For the text-containing cell, return its midpoint in (x, y) coordinate format. 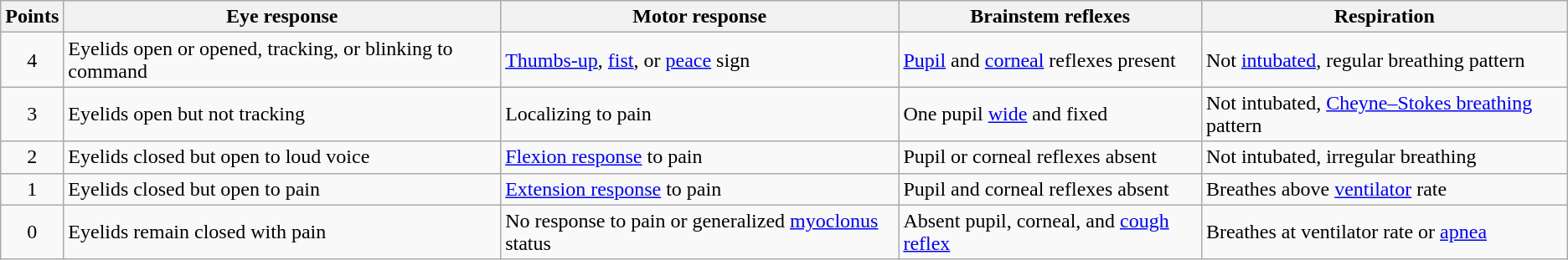
One pupil wide and fixed (1050, 114)
Points (32, 17)
Flexion response to pain (700, 157)
Eyelids remain closed with pain (282, 232)
Localizing to pain (700, 114)
3 (32, 114)
Eyelids open but not tracking (282, 114)
Absent pupil, corneal, and cough reflex (1050, 232)
Pupil or corneal reflexes absent (1050, 157)
0 (32, 232)
4 (32, 60)
Eyelids closed but open to pain (282, 189)
Extension response to pain (700, 189)
Eye response (282, 17)
Thumbs-up, fist, or peace sign (700, 60)
Motor response (700, 17)
Not intubated, regular breathing pattern (1384, 60)
Eyelids open or opened, tracking, or blinking to command (282, 60)
Breathes at ventilator rate or apnea (1384, 232)
Not intubated, irregular breathing (1384, 157)
Pupil and corneal reflexes present (1050, 60)
Not intubated, Cheyne–Stokes breathing pattern (1384, 114)
No response to pain or generalized myoclonus status (700, 232)
Breathes above ventilator rate (1384, 189)
2 (32, 157)
Brainstem reflexes (1050, 17)
Pupil and corneal reflexes absent (1050, 189)
Respiration (1384, 17)
Eyelids closed but open to loud voice (282, 157)
1 (32, 189)
